Detect which cell encompasses the target text, then output its (x, y) center coordinate. 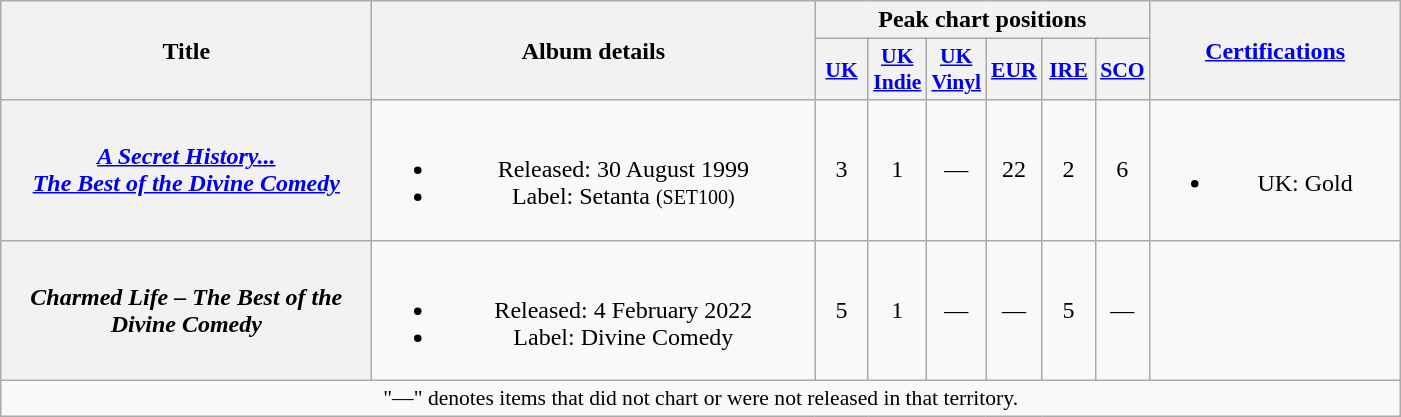
Certifications (1276, 50)
UKIndie (897, 70)
UKVinyl (956, 70)
Peak chart positions (982, 20)
UK: Gold (1276, 170)
IRE (1068, 70)
Charmed Life – The Best of the Divine Comedy (186, 310)
3 (842, 170)
6 (1122, 170)
22 (1014, 170)
SCO (1122, 70)
Released: 30 August 1999Label: Setanta (SET100) (594, 170)
Album details (594, 50)
Released: 4 February 2022Label: Divine Comedy (594, 310)
A Secret History...The Best of the Divine Comedy (186, 170)
"—" denotes items that did not chart or were not released in that territory. (701, 398)
EUR (1014, 70)
UK (842, 70)
2 (1068, 170)
Title (186, 50)
